Extract the [x, y] coordinate from the center of the cell holding the provided text.  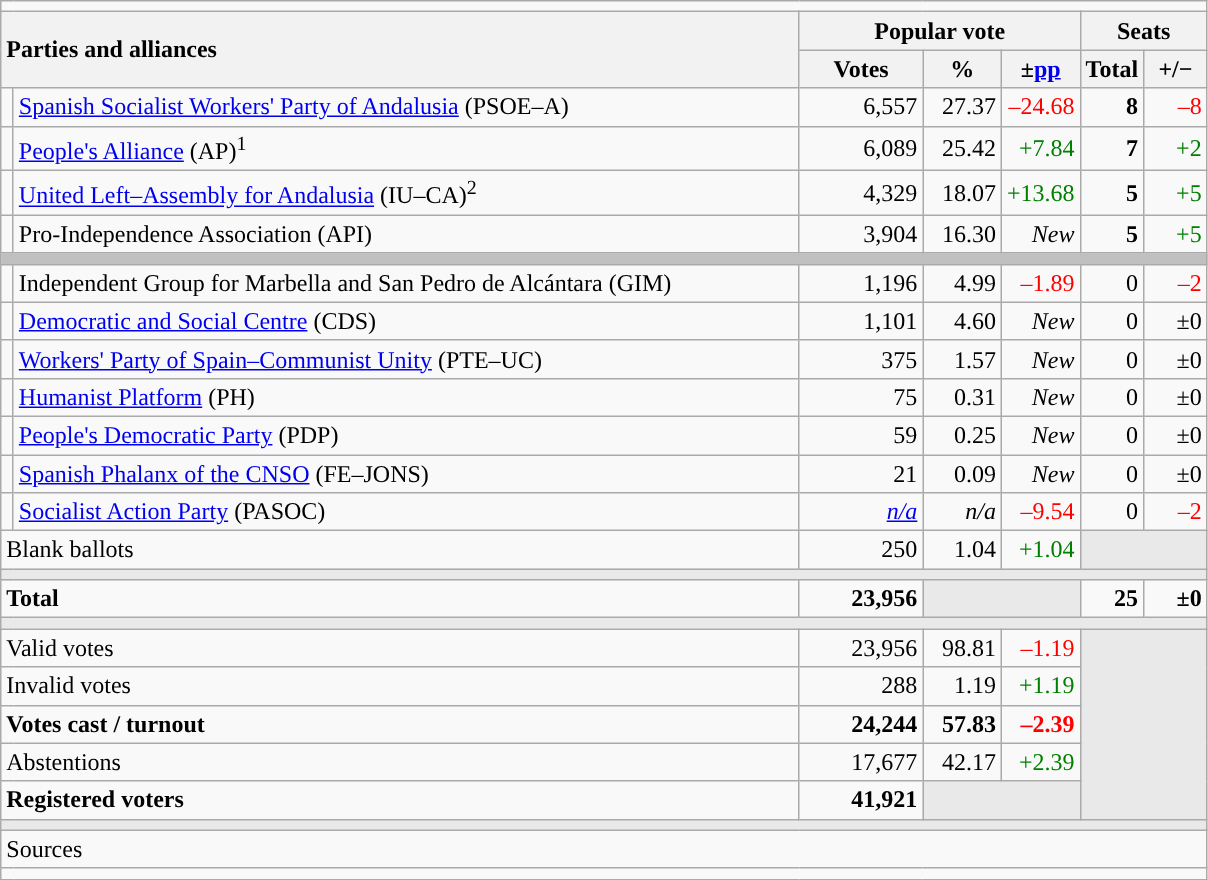
Spanish Phalanx of the CNSO (FE–JONS) [406, 474]
75 [861, 397]
4.60 [962, 321]
–1.89 [1040, 283]
4.99 [962, 283]
0.25 [962, 435]
Democratic and Social Centre (CDS) [406, 321]
Sources [604, 849]
+2.39 [1040, 762]
+7.84 [1040, 148]
Blank ballots [400, 550]
Valid votes [400, 648]
0.31 [962, 397]
7 [1112, 148]
98.81 [962, 648]
United Left–Assembly for Andalusia (IU–CA)2 [406, 194]
6,089 [861, 148]
Spanish Socialist Workers' Party of Andalusia (PSOE–A) [406, 107]
59 [861, 435]
+2 [1176, 148]
Socialist Action Party (PASOC) [406, 512]
–24.68 [1040, 107]
Humanist Platform (PH) [406, 397]
3,904 [861, 234]
Popular vote [940, 31]
+13.68 [1040, 194]
16.30 [962, 234]
Parties and alliances [400, 50]
25.42 [962, 148]
1.19 [962, 686]
4,329 [861, 194]
% [962, 69]
0.09 [962, 474]
Workers' Party of Spain–Communist Unity (PTE–UC) [406, 359]
41,921 [861, 800]
375 [861, 359]
Pro-Independence Association (API) [406, 234]
Seats [1144, 31]
24,244 [861, 724]
288 [861, 686]
1.04 [962, 550]
±pp [1040, 69]
+1.04 [1040, 550]
42.17 [962, 762]
Votes cast / turnout [400, 724]
Independent Group for Marbella and San Pedro de Alcántara (GIM) [406, 283]
–1.19 [1040, 648]
+/− [1176, 69]
27.37 [962, 107]
18.07 [962, 194]
Invalid votes [400, 686]
Abstentions [400, 762]
Votes [861, 69]
8 [1112, 107]
1,101 [861, 321]
–9.54 [1040, 512]
+1.19 [1040, 686]
17,677 [861, 762]
1.57 [962, 359]
People's Alliance (AP)1 [406, 148]
250 [861, 550]
25 [1112, 599]
57.83 [962, 724]
–8 [1176, 107]
21 [861, 474]
–2.39 [1040, 724]
Registered voters [400, 800]
1,196 [861, 283]
People's Democratic Party (PDP) [406, 435]
6,557 [861, 107]
